Output the (X, Y) coordinate of the center of the cell containing the given text.  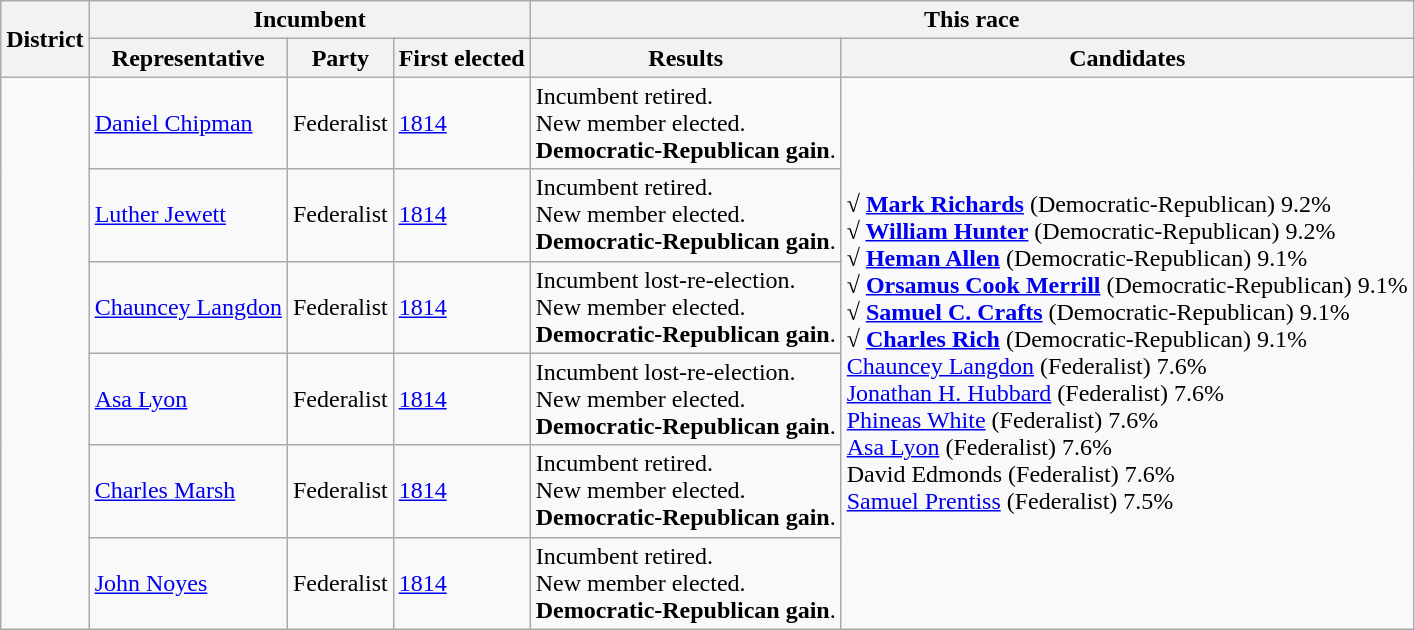
Representative (188, 58)
This race (972, 20)
Luther Jewett (188, 215)
Party (340, 58)
Candidates (1127, 58)
District (45, 39)
Chauncey Langdon (188, 307)
Charles Marsh (188, 491)
Daniel Chipman (188, 123)
Results (686, 58)
John Noyes (188, 583)
Asa Lyon (188, 399)
Incumbent (310, 20)
First elected (462, 58)
